Scan for the cell matching the given text and deliver its (x, y) coordinate at center. 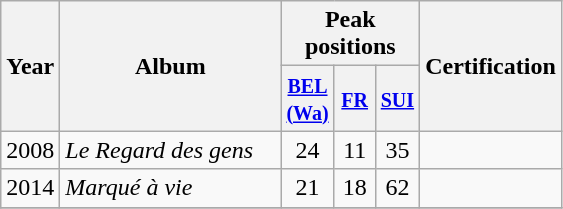
21 (308, 188)
2008 (30, 150)
SUI (397, 98)
11 (354, 150)
2014 (30, 188)
BEL (Wa) (308, 98)
18 (354, 188)
FR (354, 98)
Marqué à vie (170, 188)
Peak positions (350, 34)
Le Regard des gens (170, 150)
62 (397, 188)
Year (30, 66)
35 (397, 150)
Album (170, 66)
Certification (491, 66)
24 (308, 150)
